Search for the cell housing the specified text and yield its [x, y] center coordinate. 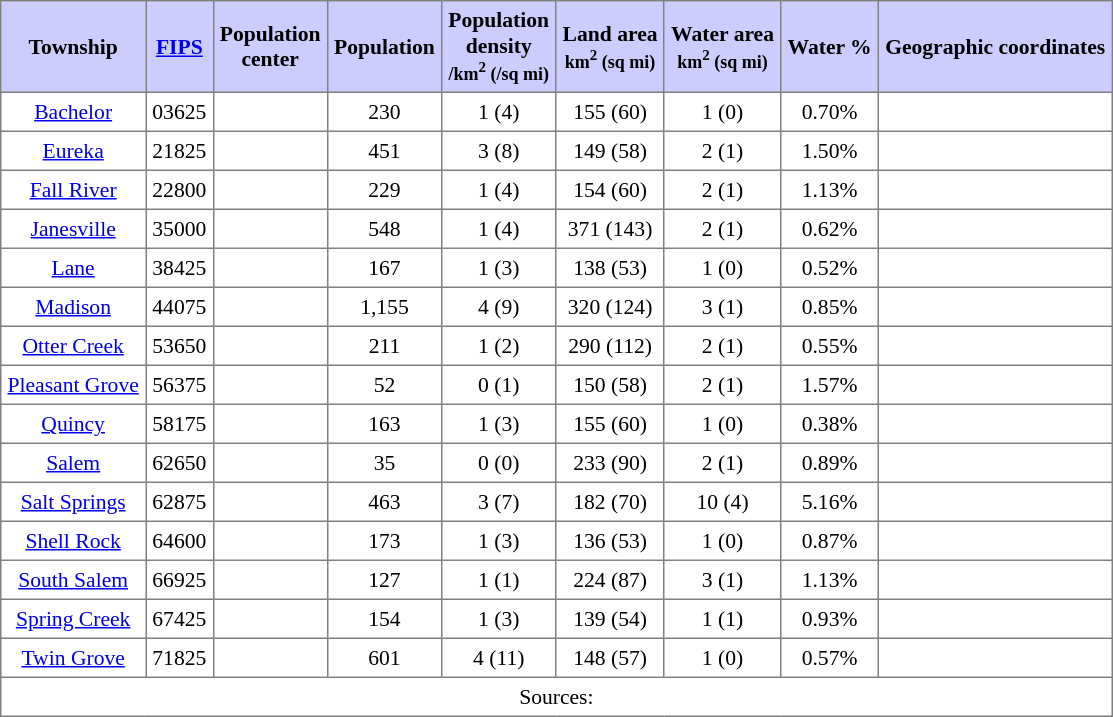
601 [384, 658]
22800 [180, 190]
290 (112) [610, 346]
Salem [74, 462]
149 (58) [610, 150]
1.57% [830, 384]
38425 [180, 268]
167 [384, 268]
Water areakm2 (sq mi) [722, 47]
138 (53) [610, 268]
10 (4) [722, 502]
0.70% [830, 112]
163 [384, 424]
Pleasant Grove [74, 384]
127 [384, 580]
1.50% [830, 150]
3 (7) [499, 502]
58175 [180, 424]
211 [384, 346]
Populationdensity/km2 (/sq mi) [499, 47]
Township [74, 47]
Land areakm2 (sq mi) [610, 47]
71825 [180, 658]
0.93% [830, 618]
233 (90) [610, 462]
182 (70) [610, 502]
Water % [830, 47]
371 (143) [610, 228]
451 [384, 150]
Madison [74, 306]
21825 [180, 150]
Geographic coordinates [995, 47]
224 (87) [610, 580]
03625 [180, 112]
148 (57) [610, 658]
53650 [180, 346]
35000 [180, 228]
548 [384, 228]
Spring Creek [74, 618]
52 [384, 384]
3 (8) [499, 150]
Bachelor [74, 112]
173 [384, 540]
Quincy [74, 424]
56375 [180, 384]
Janesville [74, 228]
0 (0) [499, 462]
Otter Creek [74, 346]
4 (11) [499, 658]
Sources: [556, 696]
67425 [180, 618]
154 (60) [610, 190]
0.87% [830, 540]
35 [384, 462]
Fall River [74, 190]
Populationcenter [270, 47]
62875 [180, 502]
0 (1) [499, 384]
Shell Rock [74, 540]
4 (9) [499, 306]
0.85% [830, 306]
463 [384, 502]
Population [384, 47]
136 (53) [610, 540]
Eureka [74, 150]
1 (2) [499, 346]
1,155 [384, 306]
320 (124) [610, 306]
FIPS [180, 47]
139 (54) [610, 618]
64600 [180, 540]
0.55% [830, 346]
0.89% [830, 462]
Lane [74, 268]
0.52% [830, 268]
5.16% [830, 502]
0.57% [830, 658]
0.38% [830, 424]
62650 [180, 462]
66925 [180, 580]
Salt Springs [74, 502]
44075 [180, 306]
230 [384, 112]
229 [384, 190]
South Salem [74, 580]
Twin Grove [74, 658]
150 (58) [610, 384]
0.62% [830, 228]
154 [384, 618]
